Output the (X, Y) coordinate of the center of the cell containing the given text.  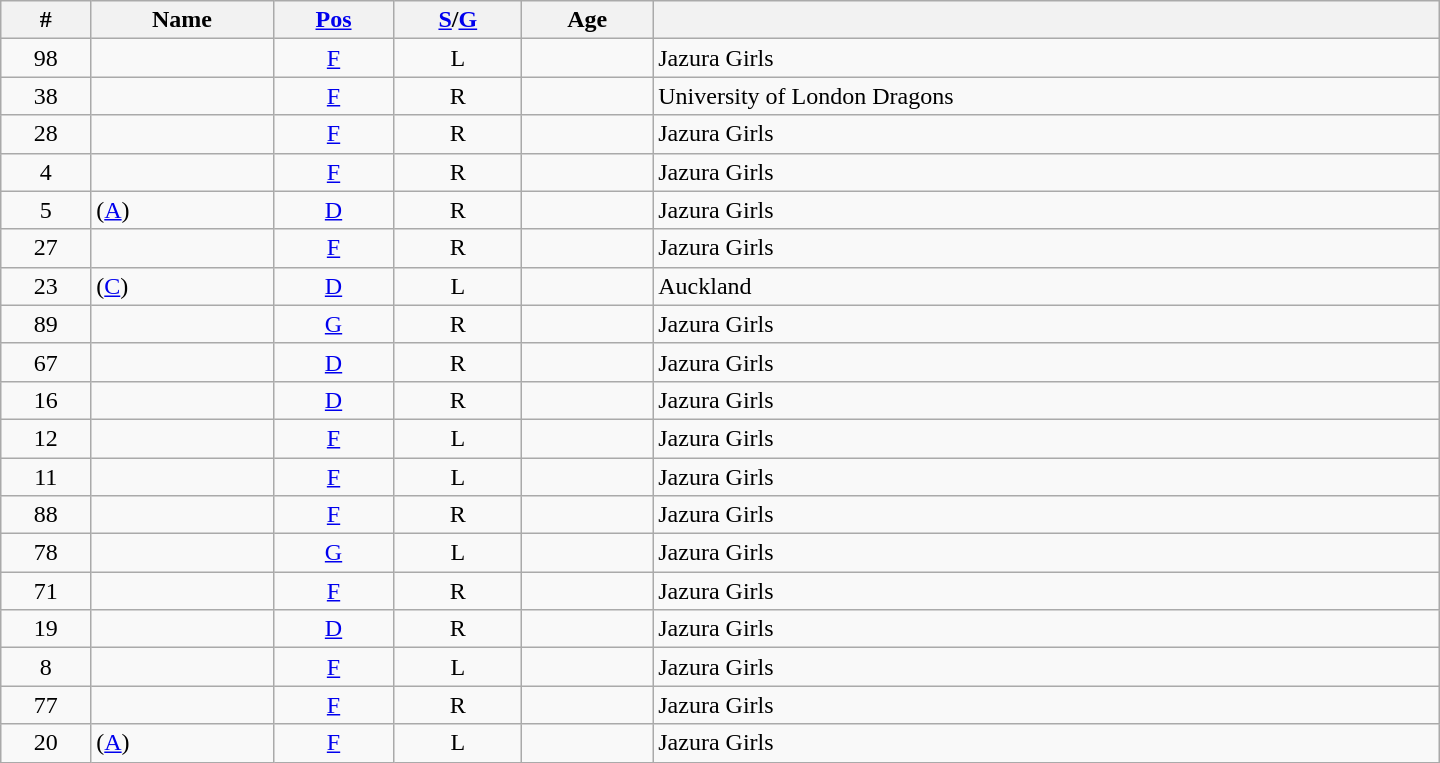
67 (46, 362)
S/G (458, 20)
28 (46, 134)
Name (182, 20)
Age (588, 20)
19 (46, 629)
8 (46, 667)
78 (46, 553)
University of London Dragons (1046, 96)
# (46, 20)
71 (46, 591)
38 (46, 96)
89 (46, 324)
27 (46, 248)
23 (46, 286)
98 (46, 58)
11 (46, 477)
(C) (182, 286)
4 (46, 172)
Pos (334, 20)
16 (46, 400)
20 (46, 743)
12 (46, 438)
5 (46, 210)
77 (46, 705)
Auckland (1046, 286)
88 (46, 515)
